Search for the cell housing the specified text and yield its [X, Y] center coordinate. 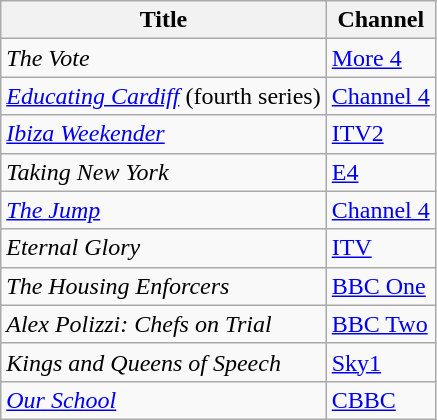
Channel [380, 20]
CBBC [380, 400]
The Housing Enforcers [164, 286]
Ibiza Weekender [164, 134]
The Jump [164, 210]
Our School [164, 400]
The Vote [164, 58]
Title [164, 20]
Alex Polizzi: Chefs on Trial [164, 324]
Educating Cardiff (fourth series) [164, 96]
Kings and Queens of Speech [164, 362]
Sky1 [380, 362]
E4 [380, 172]
ITV [380, 248]
ITV2 [380, 134]
BBC One [380, 286]
BBC Two [380, 324]
More 4 [380, 58]
Eternal Glory [164, 248]
Taking New York [164, 172]
